For the text-containing cell, return its midpoint in (x, y) coordinate format. 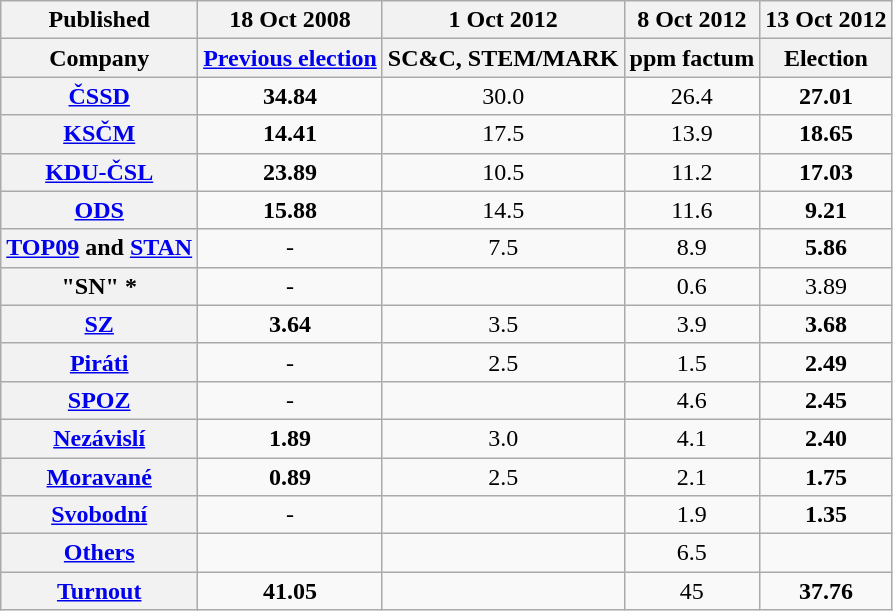
3.89 (826, 286)
TOP09 and STAN (100, 248)
17.5 (503, 134)
Piráti (100, 362)
2.1 (692, 477)
1.35 (826, 515)
9.21 (826, 210)
1 Oct 2012 (503, 20)
8.9 (692, 248)
Election (826, 58)
23.89 (290, 172)
45 (692, 591)
18.65 (826, 134)
26.4 (692, 96)
ČSSD (100, 96)
34.84 (290, 96)
17.03 (826, 172)
15.88 (290, 210)
0.89 (290, 477)
11.2 (692, 172)
SZ (100, 324)
10.5 (503, 172)
30.0 (503, 96)
1.75 (826, 477)
11.6 (692, 210)
14.5 (503, 210)
3.0 (503, 438)
1.89 (290, 438)
KSČM (100, 134)
1.5 (692, 362)
Published (100, 20)
2.45 (826, 400)
Previous election (290, 58)
2.40 (826, 438)
Nezávislí (100, 438)
ppm factum (692, 58)
Svobodní (100, 515)
18 Oct 2008 (290, 20)
KDU-ČSL (100, 172)
0.6 (692, 286)
3.68 (826, 324)
5.86 (826, 248)
27.01 (826, 96)
6.5 (692, 553)
4.6 (692, 400)
13 Oct 2012 (826, 20)
37.76 (826, 591)
1.9 (692, 515)
Company (100, 58)
Moravané (100, 477)
2.49 (826, 362)
3.64 (290, 324)
8 Oct 2012 (692, 20)
4.1 (692, 438)
SC&C, STEM/MARK (503, 58)
3.9 (692, 324)
14.41 (290, 134)
41.05 (290, 591)
SPOZ (100, 400)
3.5 (503, 324)
"SN" * (100, 286)
7.5 (503, 248)
ODS (100, 210)
Turnout (100, 591)
Others (100, 553)
13.9 (692, 134)
